Search for the cell housing the specified text and yield its (X, Y) center coordinate. 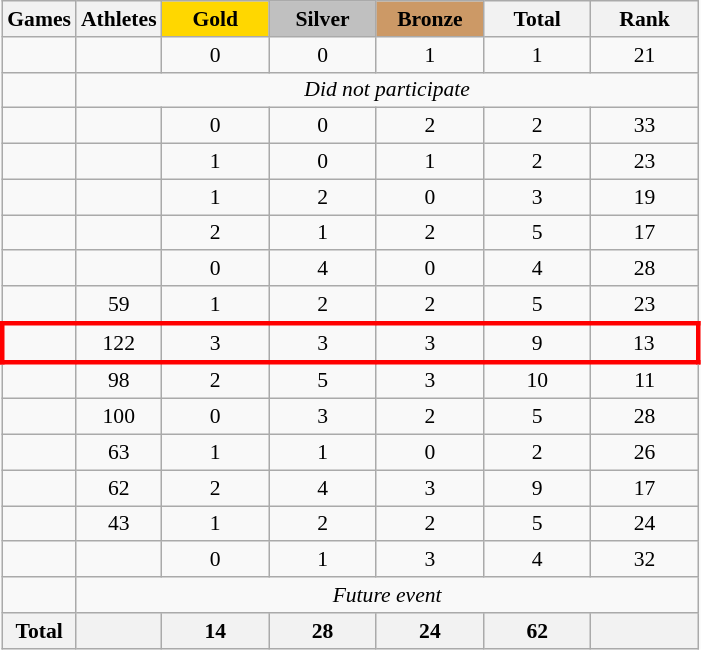
Bronze (430, 19)
59 (119, 304)
21 (644, 55)
98 (119, 380)
26 (644, 453)
Games (39, 19)
33 (644, 126)
14 (216, 631)
Rank (644, 19)
19 (644, 197)
32 (644, 560)
100 (119, 417)
13 (644, 342)
11 (644, 380)
43 (119, 524)
Future event (387, 595)
Did not participate (387, 90)
Athletes (119, 19)
63 (119, 453)
Gold (216, 19)
122 (119, 342)
Silver (322, 19)
10 (538, 380)
